Extract the [x, y] coordinate from the center of the cell holding the provided text.  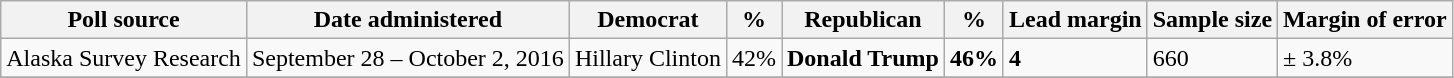
Lead margin [1075, 20]
660 [1212, 58]
42% [754, 58]
Donald Trump [864, 58]
Hillary Clinton [648, 58]
Sample size [1212, 20]
46% [974, 58]
Date administered [408, 20]
Margin of error [1366, 20]
September 28 – October 2, 2016 [408, 58]
Democrat [648, 20]
Alaska Survey Research [124, 58]
± 3.8% [1366, 58]
Republican [864, 20]
4 [1075, 58]
Poll source [124, 20]
